Search for the cell housing the specified text and yield its [x, y] center coordinate. 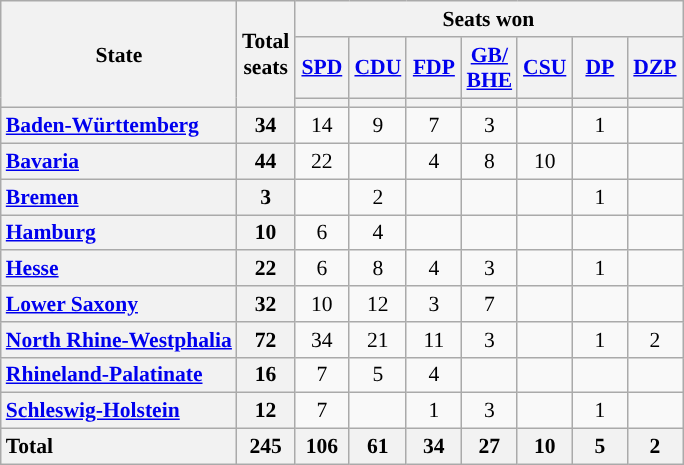
Hamburg [119, 233]
CDU [378, 68]
CSU [544, 68]
Lower Saxony [119, 304]
North Rhine-Westphalia [119, 340]
9 [378, 126]
Hesse [119, 269]
Seats won [488, 19]
Schleswig-Holstein [119, 411]
11 [434, 340]
44 [266, 162]
72 [266, 340]
27 [489, 447]
Totalseats [266, 54]
GB/BHE [489, 68]
106 [322, 447]
Total [119, 447]
21 [378, 340]
DP [600, 68]
14 [322, 126]
FDP [434, 68]
State [119, 54]
Rhineland-Palatinate [119, 375]
Bavaria [119, 162]
Bremen [119, 197]
32 [266, 304]
Baden-Württemberg [119, 126]
SPD [322, 68]
16 [266, 375]
DZP [654, 68]
245 [266, 447]
61 [378, 447]
